Extract the (X, Y) coordinate from the center of the cell holding the provided text.  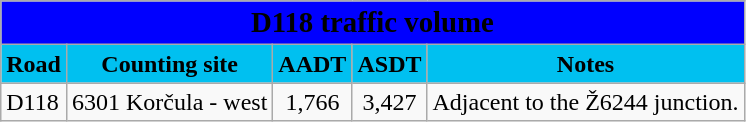
Notes (586, 64)
3,427 (390, 102)
Adjacent to the Ž6244 junction. (586, 102)
AADT (312, 64)
ASDT (390, 64)
Road (34, 64)
D118 (34, 102)
Counting site (169, 64)
6301 Korčula - west (169, 102)
1,766 (312, 102)
D118 traffic volume (372, 23)
